Extract the (x, y) coordinate from the center of the cell holding the provided text.  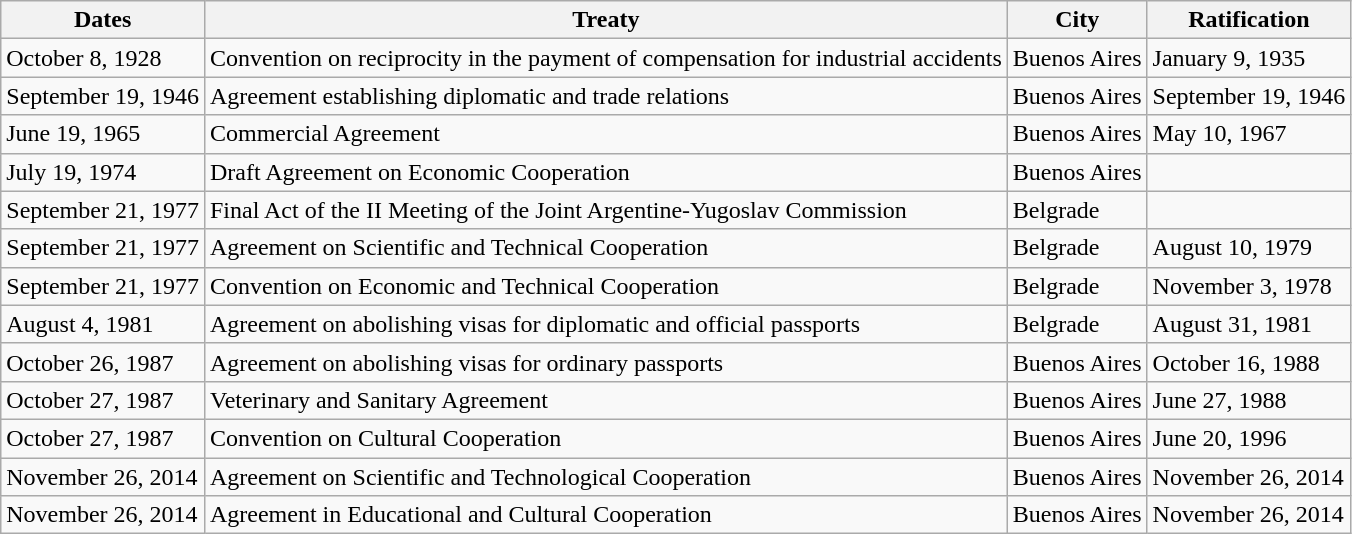
Convention on Economic and Technical Cooperation (606, 286)
Agreement on abolishing visas for ordinary passports (606, 362)
Final Act of the II Meeting of the Joint Argentine-Yugoslav Commission (606, 210)
June 19, 1965 (103, 134)
May 10, 1967 (1249, 134)
January 9, 1935 (1249, 58)
Agreement on abolishing visas for diplomatic and official passports (606, 324)
Agreement on Scientific and Technical Cooperation (606, 248)
November 3, 1978 (1249, 286)
August 31, 1981 (1249, 324)
June 20, 1996 (1249, 438)
Commercial Agreement (606, 134)
Convention on reciprocity in the payment of compensation for industrial accidents (606, 58)
October 8, 1928 (103, 58)
Dates (103, 20)
Ratification (1249, 20)
Convention on Cultural Cooperation (606, 438)
Agreement establishing diplomatic and trade relations (606, 96)
July 19, 1974 (103, 172)
Veterinary and Sanitary Agreement (606, 400)
October 26, 1987 (103, 362)
City (1077, 20)
Agreement on Scientific and Technological Cooperation (606, 477)
June 27, 1988 (1249, 400)
August 4, 1981 (103, 324)
October 16, 1988 (1249, 362)
Agreement in Educational and Cultural Cooperation (606, 515)
Treaty (606, 20)
August 10, 1979 (1249, 248)
Draft Agreement on Economic Cooperation (606, 172)
